Scan for the cell matching the given text and deliver its [x, y] coordinate at center. 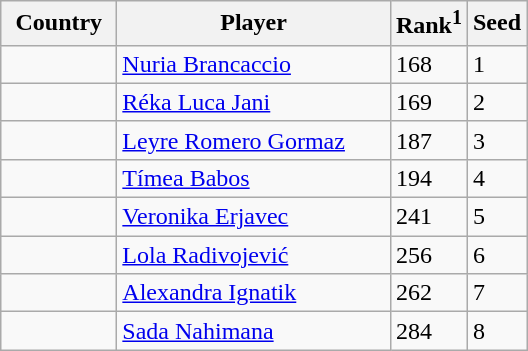
Country [59, 24]
187 [428, 140]
Seed [496, 24]
Lola Radivojević [254, 255]
6 [496, 255]
1 [496, 64]
5 [496, 217]
4 [496, 178]
Alexandra Ignatik [254, 293]
2 [496, 102]
241 [428, 217]
Rank1 [428, 24]
Leyre Romero Gormaz [254, 140]
Tímea Babos [254, 178]
Veronika Erjavec [254, 217]
169 [428, 102]
262 [428, 293]
256 [428, 255]
Réka Luca Jani [254, 102]
3 [496, 140]
284 [428, 331]
7 [496, 293]
Nuria Brancaccio [254, 64]
194 [428, 178]
168 [428, 64]
Player [254, 24]
8 [496, 331]
Sada Nahimana [254, 331]
